Determine the [X, Y] coordinate at the center of the cell enclosing the given text.  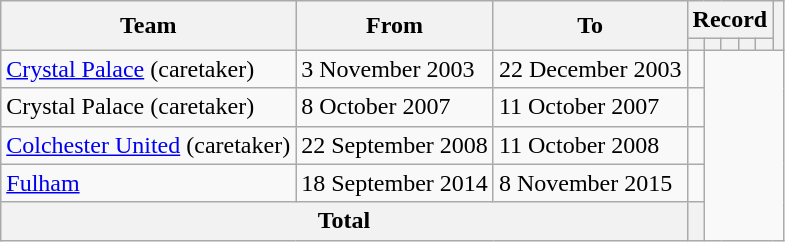
18 September 2014 [395, 183]
11 October 2007 [590, 107]
Team [148, 26]
Total [344, 221]
Fulham [148, 183]
From [395, 26]
11 October 2008 [590, 145]
3 November 2003 [395, 69]
8 November 2015 [590, 183]
22 December 2003 [590, 69]
8 October 2007 [395, 107]
Record [730, 20]
22 September 2008 [395, 145]
To [590, 26]
Colchester United (caretaker) [148, 145]
